Determine the [X, Y] coordinate at the center of the cell enclosing the given text.  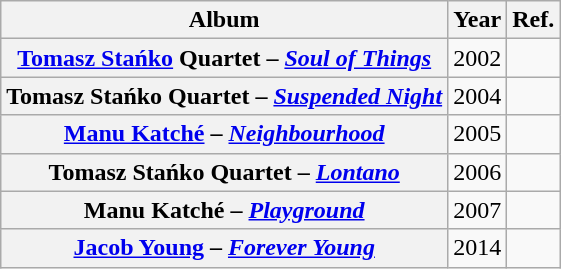
Tomasz Stańko Quartet – Lontano [224, 172]
Album [224, 20]
2006 [478, 172]
Tomasz Stańko Quartet – Suspended Night [224, 96]
2005 [478, 134]
2002 [478, 58]
Jacob Young – Forever Young [224, 248]
Tomasz Stańko Quartet – Soul of Things [224, 58]
Manu Katché – Neighbourhood [224, 134]
2014 [478, 248]
2007 [478, 210]
Manu Katché – Playground [224, 210]
Ref. [534, 20]
2004 [478, 96]
Year [478, 20]
